Scan for the cell matching the given text and deliver its (X, Y) coordinate at center. 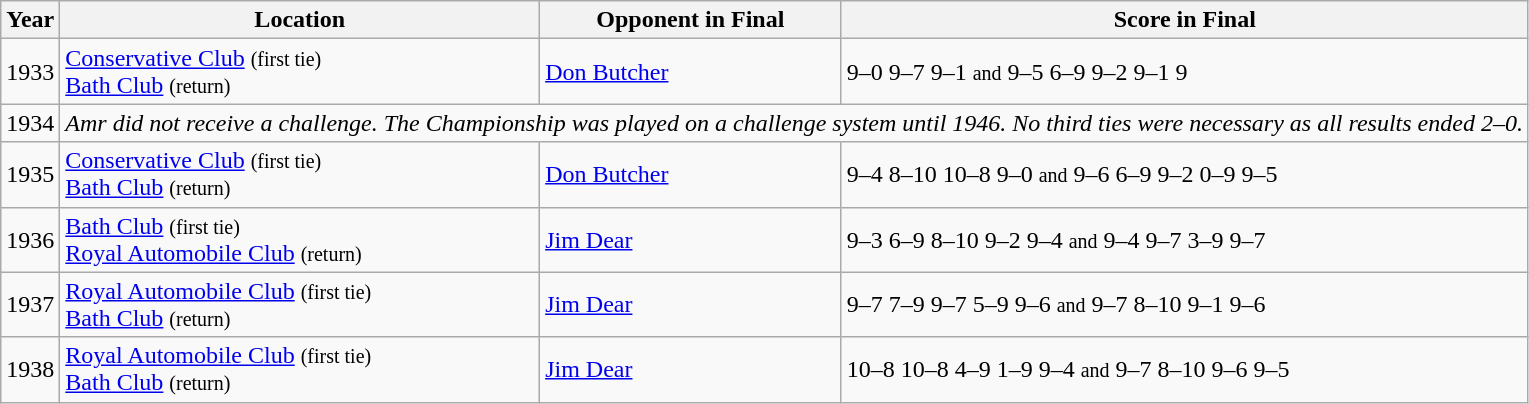
Opponent in Final (690, 20)
1938 (30, 370)
Year (30, 20)
1937 (30, 304)
9–7 7–9 9–7 5–9 9–6 and 9–7 8–10 9–1 9–6 (1184, 304)
1933 (30, 72)
9–4 8–10 10–8 9–0 and 9–6 6–9 9–2 0–9 9–5 (1184, 174)
10–8 10–8 4–9 1–9 9–4 and 9–7 8–10 9–6 9–5 (1184, 370)
Score in Final (1184, 20)
Amr did not receive a challenge. The Championship was played on a challenge system until 1946. No third ties were necessary as all results ended 2–0. (794, 123)
9–0 9–7 9–1 and 9–5 6–9 9–2 9–1 9 (1184, 72)
1935 (30, 174)
1936 (30, 240)
9–3 6–9 8–10 9–2 9–4 and 9–4 9–7 3–9 9–7 (1184, 240)
Bath Club (first tie)Royal Automobile Club (return) (300, 240)
Location (300, 20)
1934 (30, 123)
